Find where the given text appears and provide that cell's center as [X, Y] coordinate. 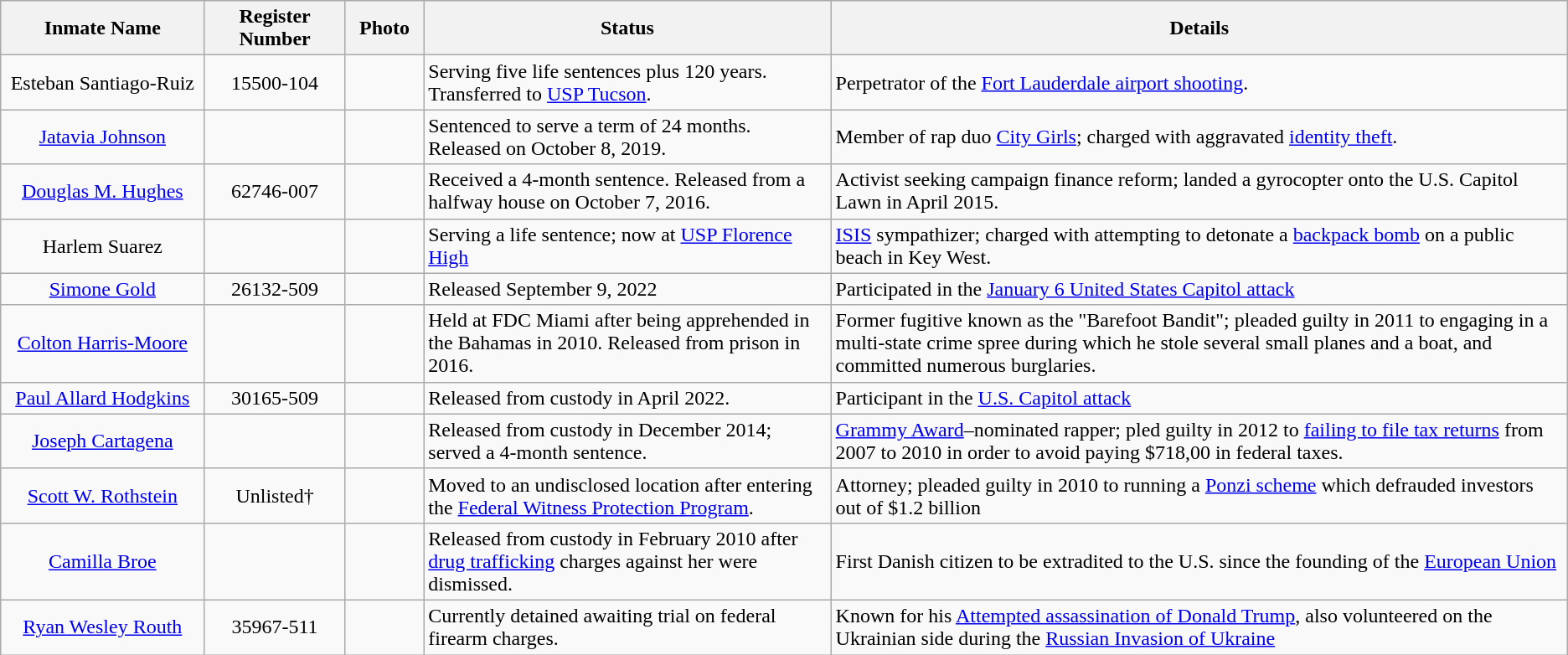
35967-511 [275, 627]
Participated in the January 6 United States Capitol attack [1199, 289]
Received a 4-month sentence. Released from a halfway house on October 7, 2016. [627, 191]
62746-007 [275, 191]
Status [627, 28]
Serving five life sentences plus 120 years. Transferred to USP Tucson. [627, 82]
Currently detained awaiting trial on federal firearm charges. [627, 627]
Details [1199, 28]
Photo [384, 28]
Known for his Attempted assassination of Donald Trump, also volunteered on the Ukrainian side during the Russian Invasion of Ukraine [1199, 627]
Paul Allard Hodgkins [102, 398]
Register Number [275, 28]
Member of rap duo City Girls; charged with aggravated identity theft. [1199, 137]
Serving a life sentence; now at USP Florence High [627, 246]
Released from custody in December 2014; served a 4-month sentence. [627, 441]
Douglas M. Hughes [102, 191]
Harlem Suarez [102, 246]
26132-509 [275, 289]
Colton Harris-Moore [102, 343]
Activist seeking campaign finance reform; landed a gyrocopter onto the U.S. Capitol Lawn in April 2015. [1199, 191]
Released September 9, 2022 [627, 289]
Participant in the U.S. Capitol attack [1199, 398]
30165-509 [275, 398]
Simone Gold [102, 289]
Perpetrator of the Fort Lauderdale airport shooting. [1199, 82]
Ryan Wesley Routh [102, 627]
Released from custody in April 2022. [627, 398]
Scott W. Rothstein [102, 496]
Joseph Cartagena [102, 441]
ISIS sympathizer; charged with attempting to detonate a backpack bomb on a public beach in Key West. [1199, 246]
Attorney; pleaded guilty in 2010 to running a Ponzi scheme which defrauded investors out of $1.2 billion [1199, 496]
15500-104 [275, 82]
Inmate Name [102, 28]
First Danish citizen to be extradited to the U.S. since the founding of the European Union [1199, 561]
Moved to an undisclosed location after entering the Federal Witness Protection Program. [627, 496]
Released from custody in February 2010 after drug trafficking charges against her were dismissed. [627, 561]
Esteban Santiago-Ruiz [102, 82]
Jatavia Johnson [102, 137]
Held at FDC Miami after being apprehended in the Bahamas in 2010. Released from prison in 2016. [627, 343]
Unlisted† [275, 496]
Sentenced to serve a term of 24 months. Released on October 8, 2019. [627, 137]
Camilla Broe [102, 561]
